Return (X, Y) of the center of cell containing provided text 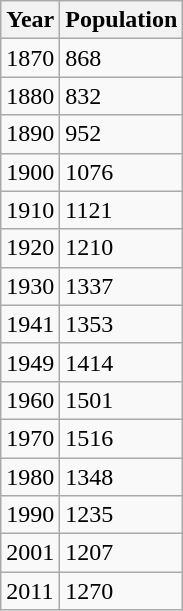
1970 (30, 438)
1516 (122, 438)
2011 (30, 591)
1941 (30, 324)
1870 (30, 58)
2001 (30, 553)
1207 (122, 553)
1920 (30, 248)
1210 (122, 248)
1880 (30, 96)
1980 (30, 477)
1949 (30, 362)
868 (122, 58)
1121 (122, 210)
1337 (122, 286)
1353 (122, 324)
1348 (122, 477)
Population (122, 20)
1990 (30, 515)
1076 (122, 172)
1960 (30, 400)
1501 (122, 400)
1930 (30, 286)
832 (122, 96)
1890 (30, 134)
1414 (122, 362)
Year (30, 20)
1910 (30, 210)
952 (122, 134)
1900 (30, 172)
1235 (122, 515)
1270 (122, 591)
